Scan for the cell matching the given text and deliver its [x, y] coordinate at center. 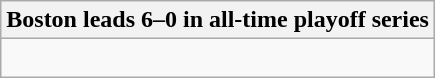
Boston leads 6–0 in all-time playoff series [218, 20]
